Find where the given text appears and provide that cell's center as (X, Y) coordinate. 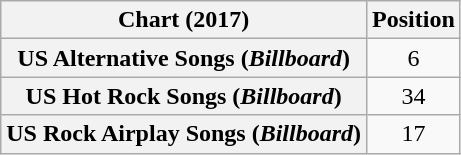
17 (414, 134)
US Hot Rock Songs (Billboard) (184, 96)
US Rock Airplay Songs (Billboard) (184, 134)
34 (414, 96)
Position (414, 20)
6 (414, 58)
US Alternative Songs (Billboard) (184, 58)
Chart (2017) (184, 20)
